Locate the cell with the specified text and output its (X, Y) center coordinate. 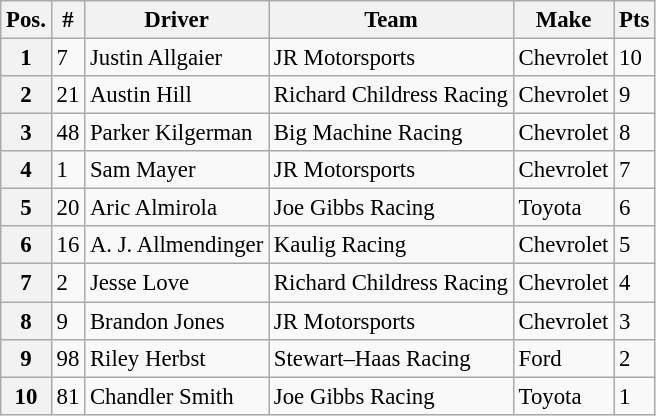
Make (563, 20)
81 (68, 396)
Driver (177, 20)
Austin Hill (177, 95)
Jesse Love (177, 283)
Sam Mayer (177, 170)
48 (68, 133)
Team (392, 20)
21 (68, 95)
Chandler Smith (177, 396)
98 (68, 358)
Brandon Jones (177, 321)
A. J. Allmendinger (177, 245)
20 (68, 208)
Stewart–Haas Racing (392, 358)
Ford (563, 358)
16 (68, 245)
# (68, 20)
Pts (634, 20)
Justin Allgaier (177, 58)
Kaulig Racing (392, 245)
Aric Almirola (177, 208)
Parker Kilgerman (177, 133)
Riley Herbst (177, 358)
Big Machine Racing (392, 133)
Pos. (26, 20)
